Extract the [x, y] coordinate from the center of the cell holding the provided text.  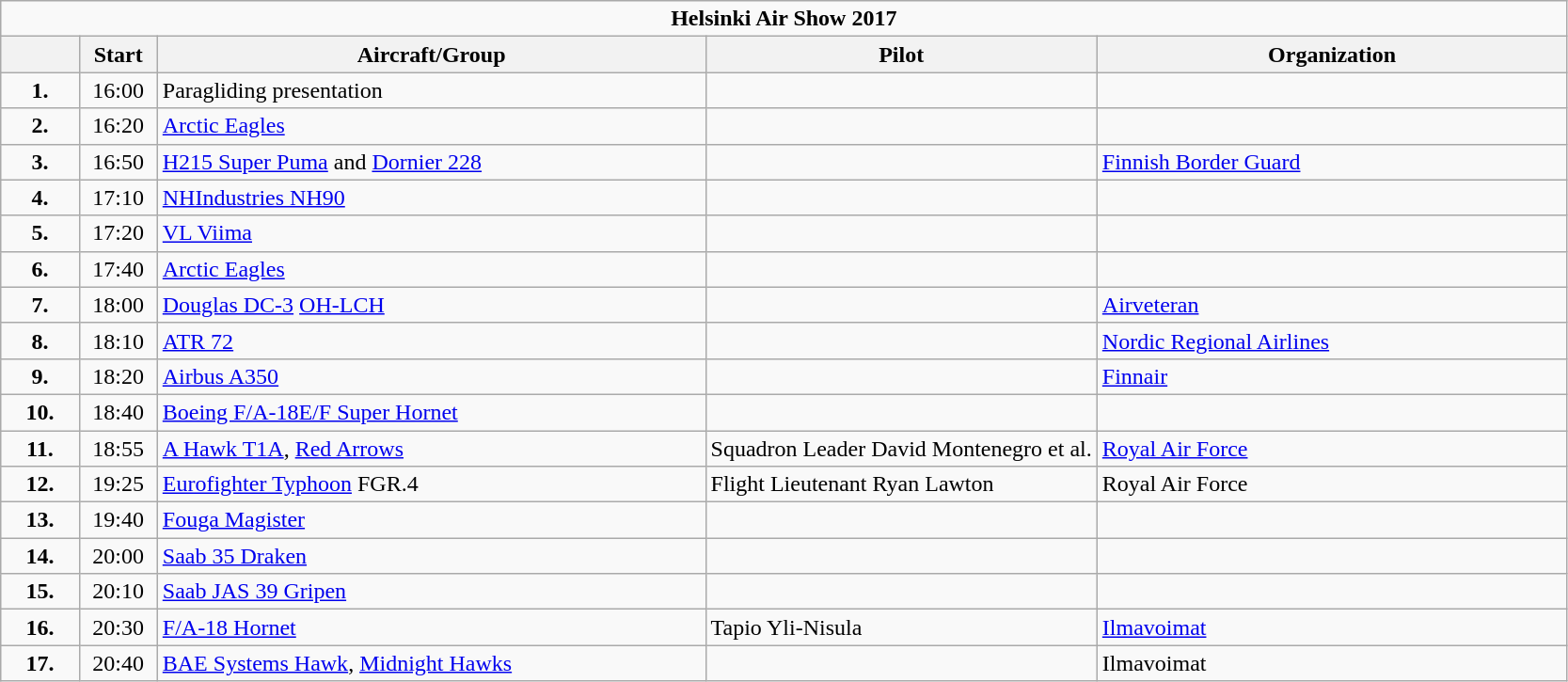
17:40 [119, 269]
Organization [1332, 55]
Boeing F/A-18E/F Super Hornet [431, 412]
11. [40, 449]
BAE Systems Hawk, Midnight Hawks [431, 663]
9. [40, 376]
17:20 [119, 233]
Fouga Magister [431, 520]
16:50 [119, 162]
Airveteran [1332, 305]
7. [40, 305]
10. [40, 412]
Airbus A350 [431, 376]
6. [40, 269]
F/A-18 Hornet [431, 627]
5. [40, 233]
Flight Lieutenant Ryan Lawton [901, 484]
18:00 [119, 305]
Helsinki Air Show 2017 [784, 19]
Finnair [1332, 376]
VL Viima [431, 233]
Eurofighter Typhoon FGR.4 [431, 484]
3. [40, 162]
18:20 [119, 376]
12. [40, 484]
20:10 [119, 592]
18:10 [119, 341]
18:40 [119, 412]
NHIndustries NH90 [431, 198]
Saab JAS 39 Gripen [431, 592]
17:10 [119, 198]
H215 Super Puma and Dornier 228 [431, 162]
Aircraft/Group [431, 55]
Paragliding presentation [431, 90]
16:00 [119, 90]
Start [119, 55]
20:40 [119, 663]
16. [40, 627]
Finnish Border Guard [1332, 162]
17. [40, 663]
18:55 [119, 449]
19:25 [119, 484]
Tapio Yli-Nisula [901, 627]
Saab 35 Draken [431, 556]
16:20 [119, 126]
14. [40, 556]
Pilot [901, 55]
Douglas DC-3 OH-LCH [431, 305]
1. [40, 90]
2. [40, 126]
19:40 [119, 520]
A Hawk T1A, Red Arrows [431, 449]
4. [40, 198]
15. [40, 592]
Nordic Regional Airlines [1332, 341]
13. [40, 520]
20:00 [119, 556]
20:30 [119, 627]
Squadron Leader David Montenegro et al. [901, 449]
ATR 72 [431, 341]
8. [40, 341]
